Provide the (X, Y) coordinate of the cell's center where the given text is located.  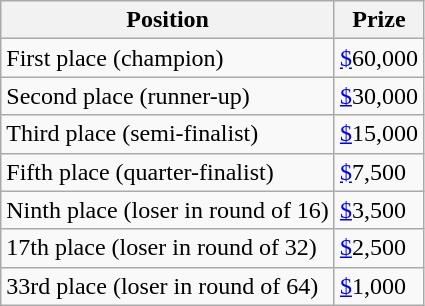
$60,000 (378, 58)
$1,000 (378, 286)
33rd place (loser in round of 64) (168, 286)
Ninth place (loser in round of 16) (168, 210)
Fifth place (quarter-finalist) (168, 172)
$3,500 (378, 210)
$15,000 (378, 134)
First place (champion) (168, 58)
$7,500 (378, 172)
$2,500 (378, 248)
Second place (runner-up) (168, 96)
17th place (loser in round of 32) (168, 248)
Prize (378, 20)
$30,000 (378, 96)
Third place (semi-finalist) (168, 134)
Position (168, 20)
